Return the (x, y) coordinate for the center point of the cell that contains the specified text.  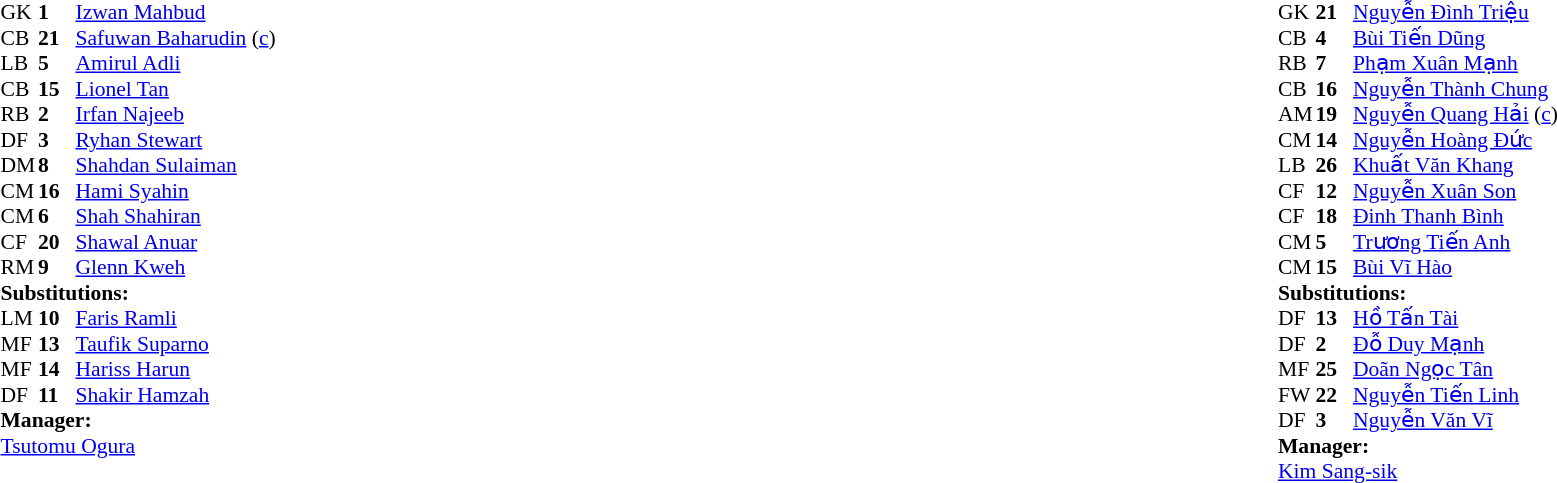
22 (1334, 395)
10 (57, 319)
12 (1334, 191)
Safuwan Baharudin (c) (176, 38)
Ryhan Stewart (176, 140)
Irfan Najeeb (176, 115)
7 (1334, 63)
Hariss Harun (176, 369)
8 (57, 165)
19 (1334, 115)
LM (19, 319)
26 (1334, 165)
Faris Ramli (176, 319)
Tsutomu Ogura (138, 446)
25 (1334, 369)
Shawal Anuar (176, 242)
Glenn Kweh (176, 267)
Shah Shahiran (176, 217)
AM (1297, 115)
Izwan Mahbud (176, 13)
Hami Syahin (176, 191)
Lionel Tan (176, 89)
Shahdan Sulaiman (176, 165)
RM (19, 267)
1 (57, 13)
18 (1334, 217)
FW (1297, 395)
6 (57, 217)
Substitutions: (138, 293)
Amirul Adli (176, 63)
Manager: (138, 421)
Shakir Hamzah (176, 395)
4 (1334, 38)
20 (57, 242)
DM (19, 165)
Taufik Suparno (176, 344)
11 (57, 395)
9 (57, 267)
